Capture the cell that displays the provided text and extract its [X, Y] central coordinate. 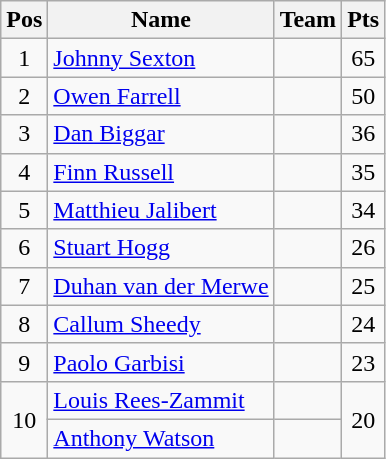
24 [364, 324]
Matthieu Jalibert [161, 210]
Pos [24, 20]
34 [364, 210]
Owen Farrell [161, 96]
26 [364, 248]
Finn Russell [161, 172]
6 [24, 248]
50 [364, 96]
1 [24, 58]
Name [161, 20]
20 [364, 419]
23 [364, 362]
Duhan van der Merwe [161, 286]
4 [24, 172]
8 [24, 324]
25 [364, 286]
Paolo Garbisi [161, 362]
Louis Rees-Zammit [161, 400]
9 [24, 362]
5 [24, 210]
10 [24, 419]
Pts [364, 20]
7 [24, 286]
Anthony Watson [161, 438]
Callum Sheedy [161, 324]
Johnny Sexton [161, 58]
Dan Biggar [161, 134]
3 [24, 134]
Team [308, 20]
2 [24, 96]
Stuart Hogg [161, 248]
36 [364, 134]
65 [364, 58]
35 [364, 172]
